Scan for the cell matching the given text and deliver its (X, Y) coordinate at center. 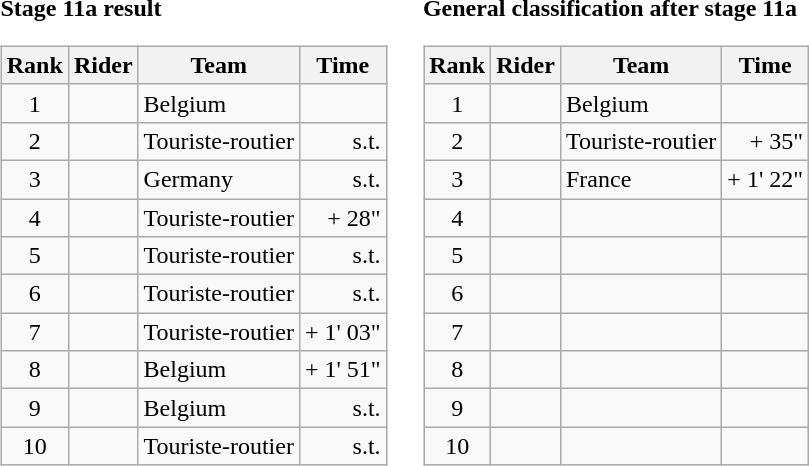
Germany (218, 179)
+ 28" (342, 217)
+ 35" (766, 141)
+ 1' 03" (342, 332)
+ 1' 22" (766, 179)
+ 1' 51" (342, 370)
France (640, 179)
